Extract the (x, y) coordinate from the center of the cell holding the provided text.  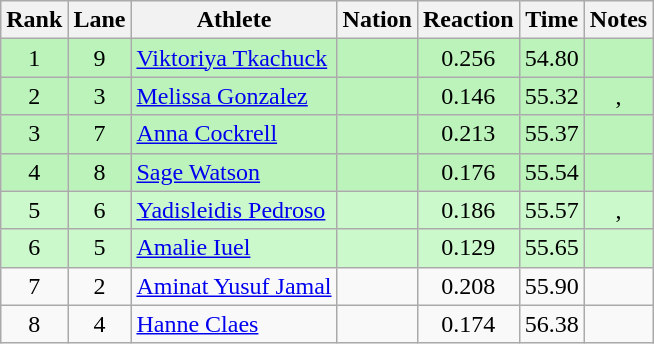
Notes (618, 20)
Nation (377, 20)
54.80 (552, 58)
0.256 (468, 58)
Yadisleidis Pedroso (234, 210)
0.213 (468, 134)
Time (552, 20)
Anna Cockrell (234, 134)
Aminat Yusuf Jamal (234, 286)
0.186 (468, 210)
Lane (100, 20)
Rank (34, 20)
Amalie Iuel (234, 248)
Hanne Claes (234, 324)
0.176 (468, 172)
56.38 (552, 324)
Athlete (234, 20)
0.208 (468, 286)
55.90 (552, 286)
0.146 (468, 96)
55.54 (552, 172)
Melissa Gonzalez (234, 96)
0.174 (468, 324)
55.37 (552, 134)
Reaction (468, 20)
9 (100, 58)
0.129 (468, 248)
55.65 (552, 248)
Sage Watson (234, 172)
55.57 (552, 210)
55.32 (552, 96)
Viktoriya Tkachuck (234, 58)
1 (34, 58)
